From the cell containing the given text, extract its center point as [X, Y] coordinate. 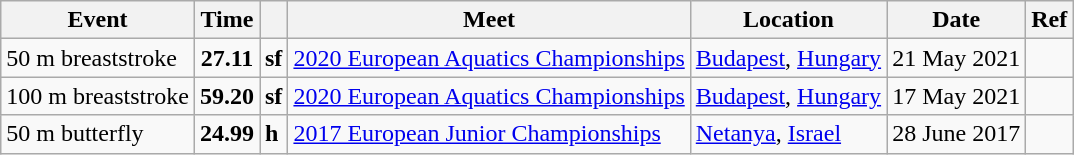
50 m breaststroke [98, 58]
17 May 2021 [956, 96]
2017 European Junior Championships [489, 134]
24.99 [226, 134]
21 May 2021 [956, 58]
100 m breaststroke [98, 96]
50 m butterfly [98, 134]
Ref [1050, 20]
Time [226, 20]
h [274, 134]
Netanya, Israel [788, 134]
27.11 [226, 58]
Event [98, 20]
59.20 [226, 96]
Date [956, 20]
Meet [489, 20]
28 June 2017 [956, 134]
Location [788, 20]
